Find where the given text appears and provide that cell's center as [X, Y] coordinate. 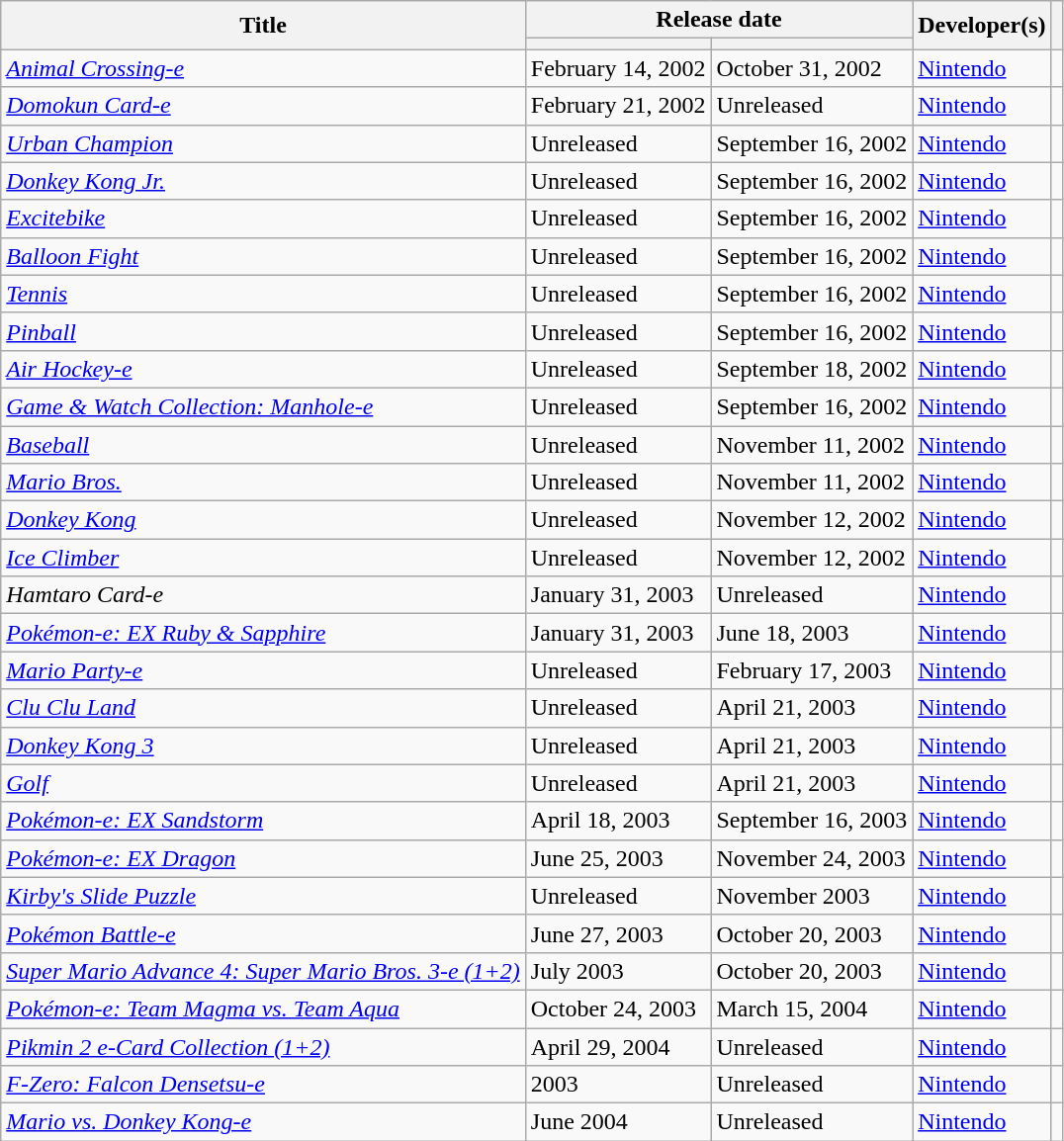
Pokémon-e: EX Ruby & Sapphire [263, 633]
Golf [263, 783]
Release date [718, 20]
April 18, 2003 [618, 821]
March 15, 2004 [812, 1009]
F-Zero: Falcon Densetsu-e [263, 1085]
Pokémon-e: EX Dragon [263, 858]
Super Mario Advance 4: Super Mario Bros. 3-e (1+2) [263, 971]
February 17, 2003 [812, 670]
October 31, 2002 [812, 68]
Pikmin 2 e-Card Collection (1+2) [263, 1047]
September 16, 2003 [812, 821]
Pokémon-e: Team Magma vs. Team Aqua [263, 1009]
Urban Champion [263, 143]
October 24, 2003 [618, 1009]
Game & Watch Collection: Manhole-e [263, 406]
Mario Party-e [263, 670]
Animal Crossing-e [263, 68]
September 18, 2002 [812, 369]
February 21, 2002 [618, 106]
April 29, 2004 [618, 1047]
Tennis [263, 294]
Mario Bros. [263, 483]
June 2004 [618, 1122]
Mario vs. Donkey Kong-e [263, 1122]
Ice Climber [263, 558]
Kirby's Slide Puzzle [263, 896]
2003 [618, 1085]
Donkey Kong Jr. [263, 181]
Hamtaro Card-e [263, 595]
Clu Clu Land [263, 708]
November 2003 [812, 896]
June 27, 2003 [618, 933]
Excitebike [263, 219]
Developer(s) [982, 26]
June 18, 2003 [812, 633]
November 24, 2003 [812, 858]
Baseball [263, 444]
Pokémon Battle-e [263, 933]
June 25, 2003 [618, 858]
Donkey Kong 3 [263, 746]
February 14, 2002 [618, 68]
July 2003 [618, 971]
Air Hockey-e [263, 369]
Balloon Fight [263, 256]
Donkey Kong [263, 520]
Pinball [263, 331]
Domokun Card-e [263, 106]
Title [263, 26]
Pokémon-e: EX Sandstorm [263, 821]
